Pinpoint the cell where the given text exists, returning its [X, Y] midpoint coordinate. 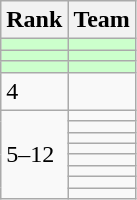
Rank [34, 20]
5–12 [34, 154]
4 [34, 91]
Team [102, 20]
